For the text-containing cell, return its midpoint in [X, Y] coordinate format. 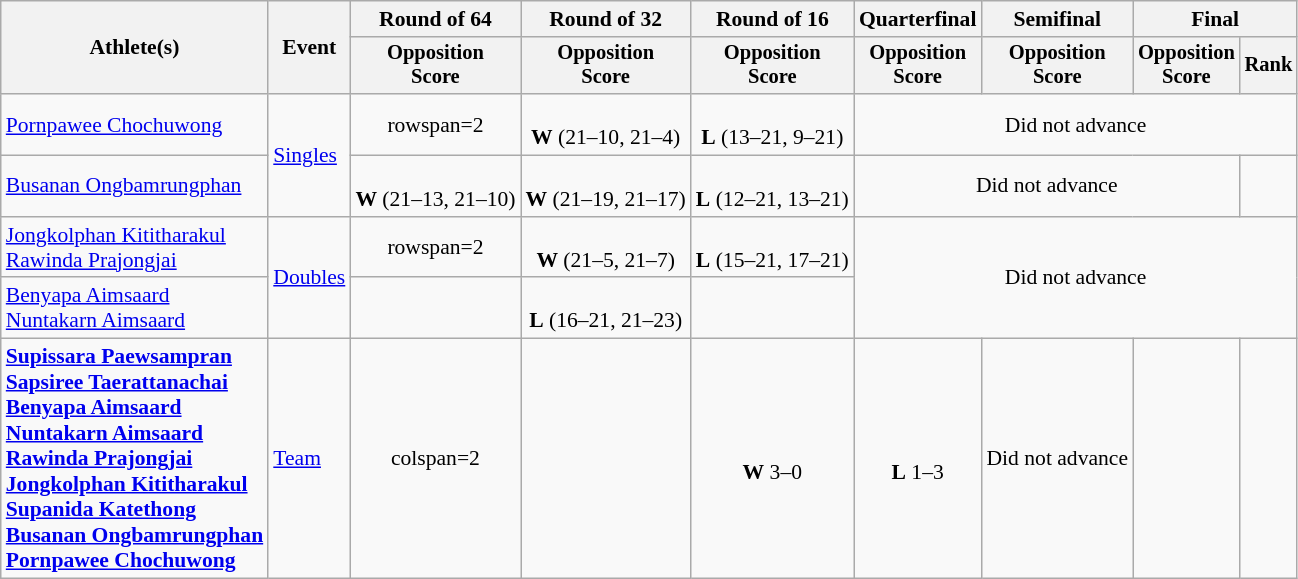
W (21–13, 21–10) [435, 186]
Quarterfinal [918, 19]
Round of 64 [435, 19]
Doubles [309, 278]
Jongkolphan KititharakulRawinda Prajongjai [134, 248]
Rank [1269, 66]
W (21–19, 21–17) [606, 186]
colspan=2 [435, 459]
Athlete(s) [134, 48]
Benyapa AimsaardNuntakarn Aimsaard [134, 308]
Round of 32 [606, 19]
Singles [309, 155]
Semifinal [1057, 19]
L (16–21, 21–23) [606, 308]
Busanan Ongbamrungphan [134, 186]
Round of 16 [772, 19]
L (12–21, 13–21) [772, 186]
Team [309, 459]
L (15–21, 17–21) [772, 248]
Event [309, 48]
Pornpawee Chochuwong [134, 124]
L 1–3 [918, 459]
W 3–0 [772, 459]
W (21–10, 21–4) [606, 124]
W (21–5, 21–7) [606, 248]
L (13–21, 9–21) [772, 124]
Final [1215, 19]
